Pinpoint the cell where the given text exists, returning its (X, Y) midpoint coordinate. 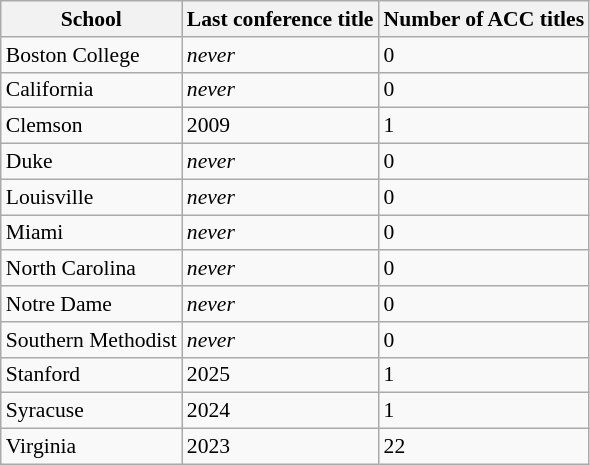
Duke (92, 162)
Virginia (92, 447)
Syracuse (92, 411)
School (92, 19)
Number of ACC titles (484, 19)
Miami (92, 233)
Last conference title (280, 19)
Stanford (92, 375)
California (92, 90)
Boston College (92, 55)
2024 (280, 411)
Notre Dame (92, 304)
Louisville (92, 197)
2023 (280, 447)
2009 (280, 126)
22 (484, 447)
2025 (280, 375)
Clemson (92, 126)
North Carolina (92, 269)
Southern Methodist (92, 340)
